Scan for the cell matching the given text and deliver its [X, Y] coordinate at center. 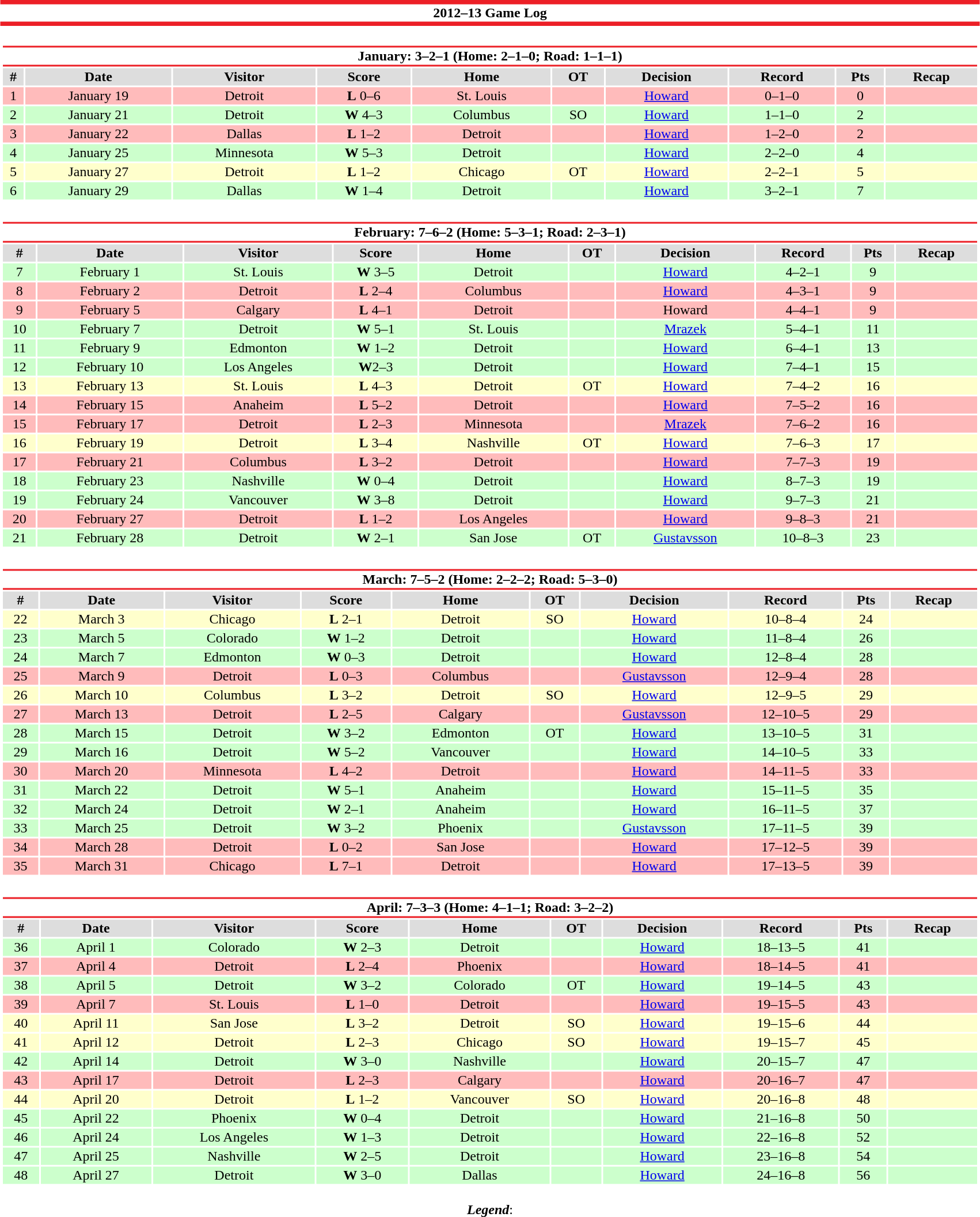
16–11–5 [785, 809]
April 5 [96, 985]
11–8–4 [785, 638]
12–8–4 [785, 657]
April 27 [96, 1175]
10–8–4 [785, 619]
L 0–3 [345, 676]
19–15–6 [781, 1023]
March 9 [101, 676]
March 31 [101, 866]
January 29 [98, 191]
17–11–5 [785, 828]
36 [21, 947]
April 25 [96, 1157]
February: 7–6–2 (Home: 5–3–1; Road: 2–3–1) [489, 233]
March 25 [101, 828]
February 2 [110, 291]
March 20 [101, 771]
32 [21, 809]
March 16 [101, 752]
7–4–2 [803, 386]
February 19 [110, 443]
18–13–5 [781, 947]
February 17 [110, 424]
10 [20, 329]
13–10–5 [785, 733]
February 28 [110, 538]
20 [20, 519]
L 0–2 [345, 847]
15–11–5 [785, 790]
0 [860, 96]
April: 7–3–3 (Home: 4–1–1; Road: 3–2–2) [489, 907]
February 7 [110, 329]
W2–3 [375, 367]
21–16–8 [781, 1119]
W 4–3 [364, 115]
February 15 [110, 405]
34 [21, 847]
L 4–1 [375, 310]
23–16–8 [781, 1157]
February 21 [110, 462]
17–12–5 [785, 847]
25 [21, 676]
56 [863, 1175]
March 22 [101, 790]
19–15–5 [781, 1005]
19–15–7 [781, 1043]
W 3–5 [375, 272]
April 7 [96, 1005]
4–2–1 [803, 272]
12–9–4 [785, 676]
4–3–1 [803, 291]
April 4 [96, 967]
38 [21, 985]
March 24 [101, 809]
L 5–2 [375, 405]
12 [20, 367]
6–4–1 [803, 348]
L 4–2 [345, 771]
L 1–0 [363, 1005]
20–16–8 [781, 1099]
20–15–7 [781, 1061]
W 1–3 [363, 1137]
L 7–1 [345, 866]
3–2–1 [782, 191]
W 3–8 [375, 500]
18–14–5 [781, 967]
8 [20, 291]
January 19 [98, 96]
22 [21, 619]
2–2–0 [782, 153]
2–2–1 [782, 172]
7–5–2 [803, 405]
54 [863, 1157]
4–4–1 [803, 310]
17–13–5 [785, 866]
1 [13, 96]
14–11–5 [785, 771]
January 27 [98, 172]
L 3–4 [375, 443]
14 [20, 405]
22–16–8 [781, 1137]
9–8–3 [803, 519]
8–7–3 [803, 481]
0–1–0 [782, 96]
7–7–3 [803, 462]
W 2–3 [363, 947]
L 2–5 [345, 714]
W 0–3 [345, 657]
W 2–5 [363, 1157]
30 [21, 771]
March 15 [101, 733]
40 [21, 1023]
12–10–5 [785, 714]
April 20 [96, 1099]
42 [21, 1061]
52 [863, 1137]
April 1 [96, 947]
February 23 [110, 481]
7–4–1 [803, 367]
February 9 [110, 348]
19–14–5 [781, 985]
18 [20, 481]
February 27 [110, 519]
March 28 [101, 847]
April 11 [96, 1023]
50 [863, 1119]
1–1–0 [782, 115]
March 10 [101, 695]
February 24 [110, 500]
April 24 [96, 1137]
5–4–1 [803, 329]
7–6–3 [803, 443]
9–7–3 [803, 500]
1–2–0 [782, 134]
27 [21, 714]
April 14 [96, 1061]
6 [13, 191]
March 5 [101, 638]
January 22 [98, 134]
February 10 [110, 367]
February 13 [110, 386]
January 25 [98, 153]
14–10–5 [785, 752]
L 0–6 [364, 96]
L 2–1 [345, 619]
12–9–5 [785, 695]
10–8–3 [803, 538]
L 4–3 [375, 386]
January: 3–2–1 (Home: 2–1–0; Road: 1–1–1) [489, 56]
March 13 [101, 714]
46 [21, 1137]
W 5–2 [345, 752]
February 5 [110, 310]
March: 7–5–2 (Home: 2–2–2; Road: 5–3–0) [489, 579]
April 17 [96, 1081]
7–6–2 [803, 424]
March 3 [101, 619]
March 7 [101, 657]
W 5–3 [364, 153]
April 22 [96, 1119]
February 1 [110, 272]
2012–13 Game Log [490, 13]
April 12 [96, 1043]
3 [13, 134]
W 1–4 [364, 191]
January 21 [98, 115]
24–16–8 [781, 1175]
20–16–7 [781, 1081]
